Capture the cell that displays the provided text and extract its [X, Y] central coordinate. 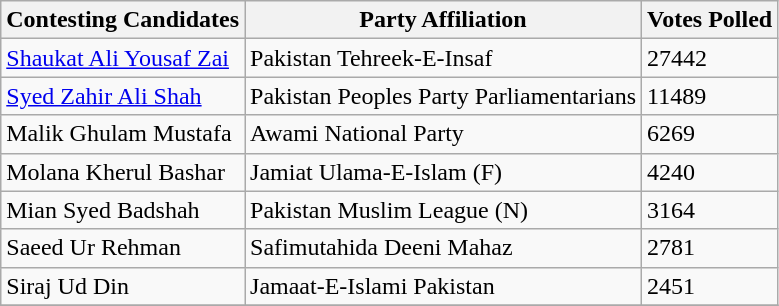
2781 [710, 248]
Saeed Ur Rehman [123, 248]
Mian Syed Badshah [123, 210]
Votes Polled [710, 20]
Safimutahida Deeni Mahaz [444, 248]
3164 [710, 210]
2451 [710, 286]
Awami National Party [444, 134]
Jamaat-E-Islami Pakistan [444, 286]
Pakistan Muslim League (N) [444, 210]
6269 [710, 134]
Party Affiliation [444, 20]
Molana Kherul Bashar [123, 172]
Shaukat Ali Yousaf Zai [123, 58]
Pakistan Tehreek-E-Insaf [444, 58]
Siraj Ud Din [123, 286]
11489 [710, 96]
Malik Ghulam Mustafa [123, 134]
Syed Zahir Ali Shah [123, 96]
Jamiat Ulama-E-Islam (F) [444, 172]
4240 [710, 172]
27442 [710, 58]
Pakistan Peoples Party Parliamentarians [444, 96]
Contesting Candidates [123, 20]
